Search for the cell housing the specified text and yield its [x, y] center coordinate. 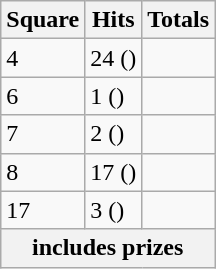
7 [43, 134]
2 () [114, 134]
8 [43, 172]
24 () [114, 58]
6 [43, 96]
Hits [114, 20]
1 () [114, 96]
includes prizes [108, 248]
4 [43, 58]
17 () [114, 172]
3 () [114, 210]
17 [43, 210]
Totals [178, 20]
Square [43, 20]
